Locate the cell with the specified text and output its (X, Y) center coordinate. 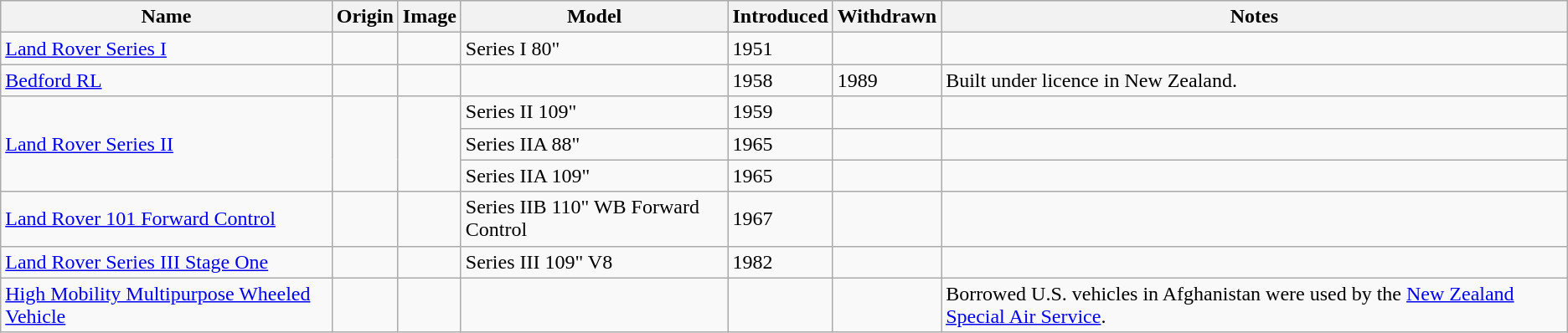
Notes (1255, 17)
1959 (781, 112)
Series IIA 109" (595, 176)
Bedford RL (166, 80)
Series III 109" V8 (595, 262)
Land Rover Series III Stage One (166, 262)
Series IIA 88" (595, 144)
1951 (781, 49)
Model (595, 17)
Series II 109" (595, 112)
1958 (781, 80)
Land Rover 101 Forward Control (166, 219)
Withdrawn (886, 17)
1989 (886, 80)
Built under licence in New Zealand. (1255, 80)
Land Rover Series I (166, 49)
Introduced (781, 17)
Borrowed U.S. vehicles in Afghanistan were used by the New Zealand Special Air Service. (1255, 305)
Series IIB 110" WB Forward Control (595, 219)
1982 (781, 262)
Series I 80" (595, 49)
Name (166, 17)
1967 (781, 219)
Image (429, 17)
Origin (365, 17)
High Mobility Multipurpose Wheeled Vehicle (166, 305)
Land Rover Series II (166, 144)
